Capture the cell that displays the provided text and extract its (X, Y) central coordinate. 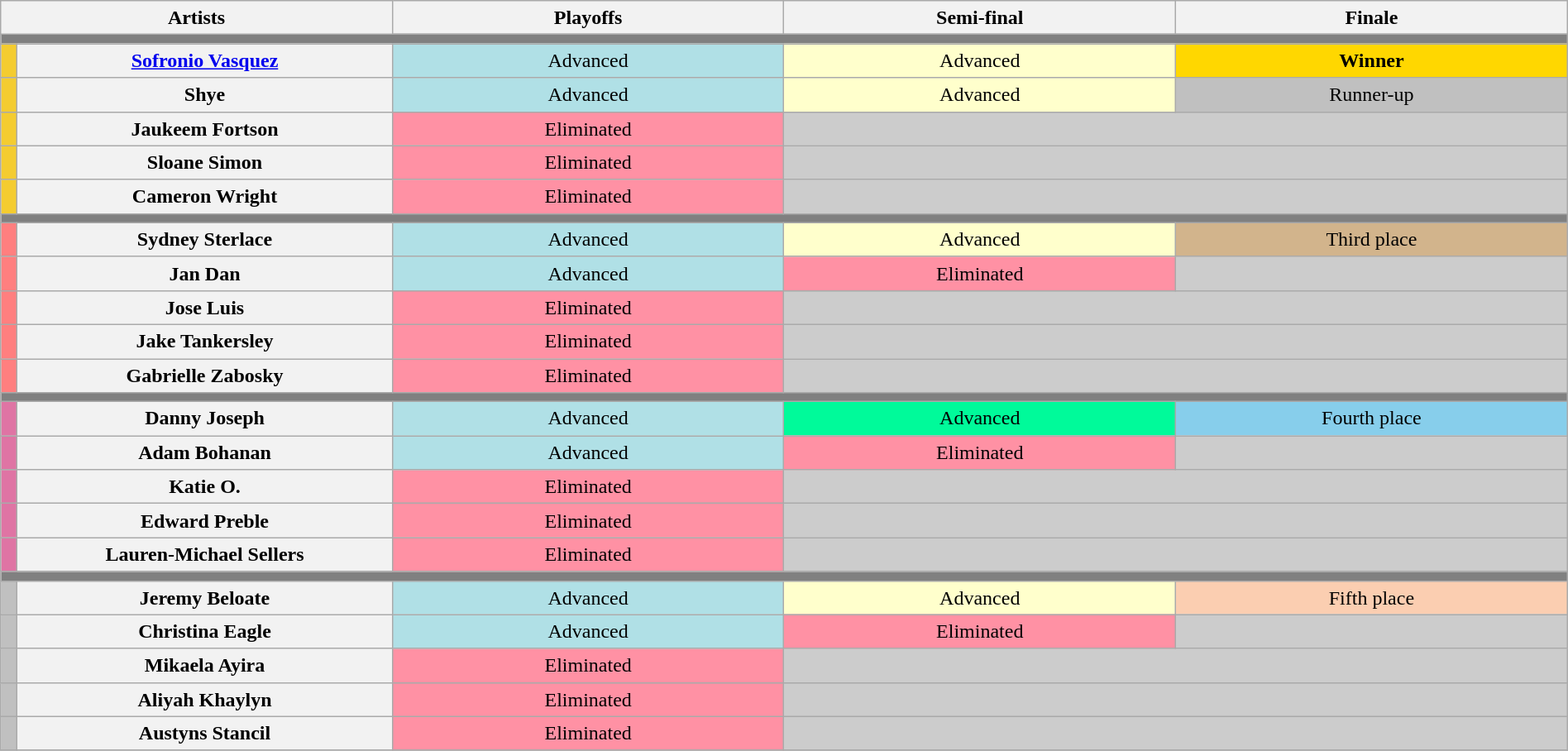
Adam Bohanan (205, 453)
Finale (1372, 18)
Winner (1372, 61)
Jaukeem Fortson (205, 129)
Lauren-Michael Sellers (205, 554)
Artists (197, 18)
Sydney Sterlace (205, 240)
Third place (1372, 240)
Sofronio Vasquez (205, 61)
Fifth place (1372, 597)
Playoffs (588, 18)
Aliyah Khaylyn (205, 700)
Jose Luis (205, 308)
Gabrielle Zabosky (205, 375)
Runner-up (1372, 94)
Cameron Wright (205, 197)
Christina Eagle (205, 632)
Fourth place (1372, 419)
Edward Preble (205, 521)
Sloane Simon (205, 162)
Mikaela Ayira (205, 665)
Danny Joseph (205, 419)
Jan Dan (205, 273)
Katie O. (205, 486)
Shye (205, 94)
Austyns Stancil (205, 733)
Jeremy Beloate (205, 597)
Semi-final (980, 18)
Jake Tankersley (205, 341)
